Output the [x, y] coordinate of the center of the cell containing the given text.  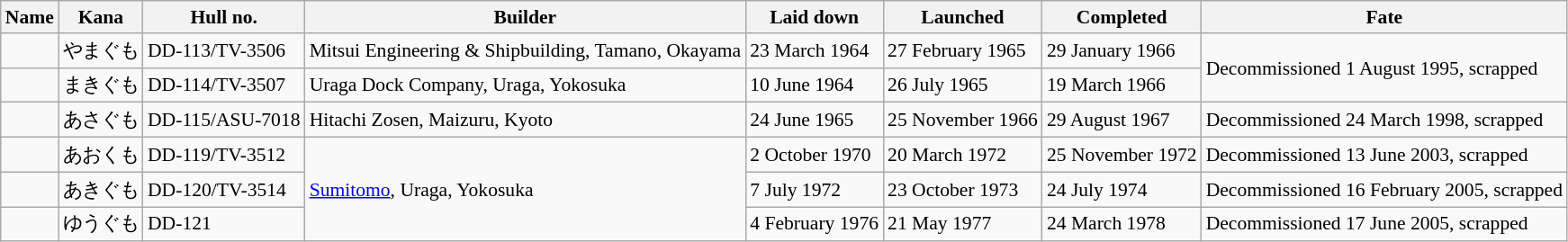
Completed [1122, 17]
DD-114/TV-3507 [224, 85]
25 November 1966 [963, 121]
DD-113/TV-3506 [224, 50]
Kana [101, 17]
DD-115/ASU-7018 [224, 121]
ゆうぐも [101, 225]
29 August 1967 [1122, 121]
24 June 1965 [814, 121]
Decommissioned 17 June 2005, scrapped [1384, 225]
4 February 1976 [814, 225]
Launched [963, 17]
DD-120/TV-3514 [224, 189]
7 July 1972 [814, 189]
DD-121 [224, 225]
Decommissioned 24 March 1998, scrapped [1384, 121]
23 October 1973 [963, 189]
Name [30, 17]
20 March 1972 [963, 155]
23 March 1964 [814, 50]
やまぐも [101, 50]
Mitsui Engineering & Shipbuilding, Tamano, Okayama [526, 50]
Uraga Dock Company, Uraga, Yokosuka [526, 85]
21 May 1977 [963, 225]
24 March 1978 [1122, 225]
Laid down [814, 17]
あさぐも [101, 121]
19 March 1966 [1122, 85]
Sumitomo, Uraga, Yokosuka [526, 190]
2 October 1970 [814, 155]
あおくも [101, 155]
Decommissioned 1 August 1995, scrapped [1384, 68]
Decommissioned 16 February 2005, scrapped [1384, 189]
29 January 1966 [1122, 50]
DD-119/TV-3512 [224, 155]
10 June 1964 [814, 85]
Decommissioned 13 June 2003, scrapped [1384, 155]
あきぐも [101, 189]
Hitachi Zosen, Maizuru, Kyoto [526, 121]
Hull no. [224, 17]
Builder [526, 17]
まきぐも [101, 85]
27 February 1965 [963, 50]
24 July 1974 [1122, 189]
26 July 1965 [963, 85]
25 November 1972 [1122, 155]
Fate [1384, 17]
